Provide the [x, y] coordinate of the cell's center where the given text is located.  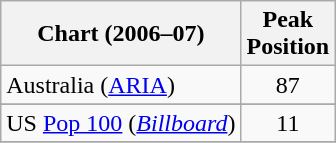
US Pop 100 (Billboard) [121, 123]
Chart (2006–07) [121, 34]
PeakPosition [288, 34]
Australia (ARIA) [121, 85]
87 [288, 85]
11 [288, 123]
